Capture the cell that displays the provided text and extract its (x, y) central coordinate. 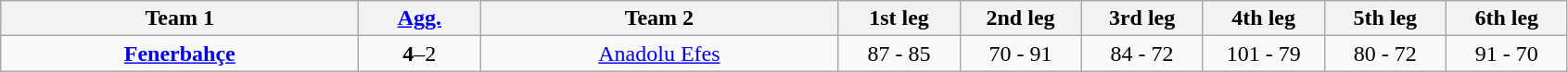
1st leg (899, 18)
87 - 85 (899, 54)
70 - 91 (1020, 54)
Anadolu Efes (659, 54)
Team 1 (180, 18)
Team 2 (659, 18)
Fenerbahçe (180, 54)
Agg. (419, 18)
80 - 72 (1385, 54)
2nd leg (1020, 18)
6th leg (1506, 18)
101 - 79 (1263, 54)
3rd leg (1142, 18)
84 - 72 (1142, 54)
5th leg (1385, 18)
4th leg (1263, 18)
4–2 (419, 54)
91 - 70 (1506, 54)
